Detect which cell encompasses the target text, then output its (X, Y) center coordinate. 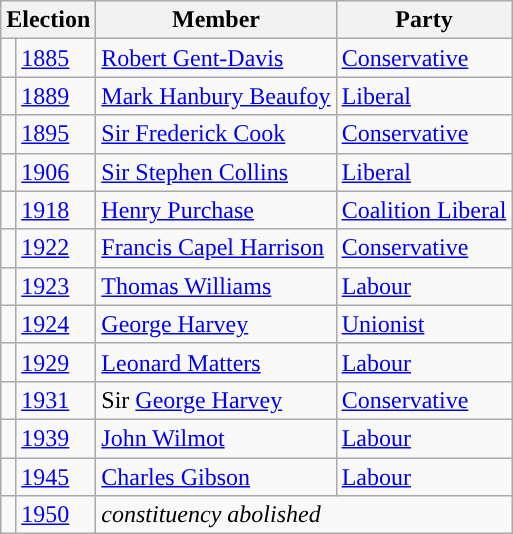
Thomas Williams (216, 286)
Robert Gent-Davis (216, 58)
Henry Purchase (216, 210)
1906 (56, 172)
Member (216, 20)
Party (424, 20)
Sir Stephen Collins (216, 172)
constituency abolished (304, 515)
Mark Hanbury Beaufoy (216, 96)
Coalition Liberal (424, 210)
Election (48, 20)
1918 (56, 210)
Sir Frederick Cook (216, 134)
1939 (56, 438)
Charles Gibson (216, 477)
1931 (56, 400)
George Harvey (216, 324)
Francis Capel Harrison (216, 248)
1924 (56, 324)
1929 (56, 362)
Leonard Matters (216, 362)
1923 (56, 286)
1950 (56, 515)
1922 (56, 248)
John Wilmot (216, 438)
1945 (56, 477)
1889 (56, 96)
Sir George Harvey (216, 400)
1895 (56, 134)
Unionist (424, 324)
1885 (56, 58)
